Extract the [x, y] coordinate from the center of the cell holding the provided text.  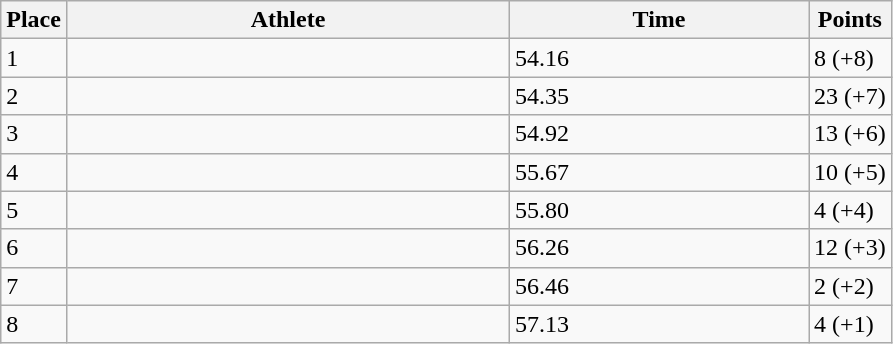
54.35 [660, 96]
56.46 [660, 286]
Athlete [288, 20]
4 (+1) [850, 324]
55.80 [660, 210]
10 (+5) [850, 172]
6 [34, 248]
5 [34, 210]
8 (+8) [850, 58]
12 (+3) [850, 248]
Time [660, 20]
23 (+7) [850, 96]
4 [34, 172]
4 (+4) [850, 210]
7 [34, 286]
Points [850, 20]
54.16 [660, 58]
1 [34, 58]
13 (+6) [850, 134]
55.67 [660, 172]
8 [34, 324]
54.92 [660, 134]
3 [34, 134]
2 (+2) [850, 286]
2 [34, 96]
57.13 [660, 324]
Place [34, 20]
56.26 [660, 248]
